Return (x, y) of the center of cell containing provided text 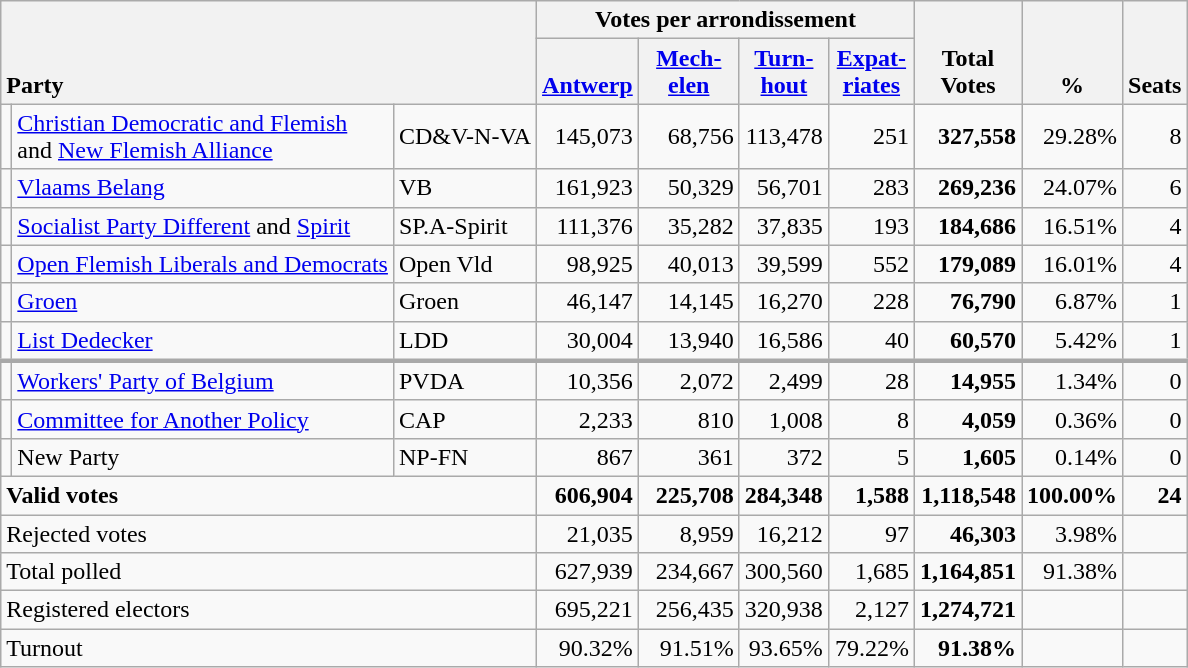
CAP (464, 419)
28 (871, 381)
CD&V-N-VA (464, 136)
111,376 (588, 226)
Workers' Party of Belgium (203, 381)
1,164,851 (968, 572)
SP.A-Spirit (464, 226)
695,221 (588, 610)
2,233 (588, 419)
46,303 (968, 533)
100.00% (1072, 495)
46,147 (588, 302)
24 (1155, 495)
1,605 (968, 457)
251 (871, 136)
1,588 (871, 495)
Turnout (269, 648)
113,478 (784, 136)
320,938 (784, 610)
179,089 (968, 264)
LDD (464, 341)
40 (871, 341)
60,570 (968, 341)
2,127 (871, 610)
90.32% (588, 648)
16,212 (784, 533)
234,667 (688, 572)
79.22% (871, 648)
300,560 (784, 572)
Mech- elen (688, 72)
37,835 (784, 226)
40,013 (688, 264)
0.36% (1072, 419)
14,145 (688, 302)
269,236 (968, 188)
16,586 (784, 341)
193 (871, 226)
810 (688, 419)
4,059 (968, 419)
1,274,721 (968, 610)
21,035 (588, 533)
6.87% (1072, 302)
14,955 (968, 381)
1.34% (1072, 381)
Total polled (269, 572)
Turn- hout (784, 72)
1,118,548 (968, 495)
225,708 (688, 495)
50,329 (688, 188)
Christian Democratic and Flemishand New Flemish Alliance (203, 136)
76,790 (968, 302)
16.51% (1072, 226)
1,685 (871, 572)
627,939 (588, 572)
327,558 (968, 136)
Expat- riates (871, 72)
2,499 (784, 381)
35,282 (688, 226)
68,756 (688, 136)
List Dedecker (203, 341)
10,356 (588, 381)
91.51% (688, 648)
30,004 (588, 341)
Total Votes (968, 52)
3.98% (1072, 533)
0.14% (1072, 457)
Rejected votes (269, 533)
145,073 (588, 136)
97 (871, 533)
228 (871, 302)
16.01% (1072, 264)
24.07% (1072, 188)
Socialist Party Different and Spirit (203, 226)
361 (688, 457)
29.28% (1072, 136)
184,686 (968, 226)
NP-FN (464, 457)
8,959 (688, 533)
5.42% (1072, 341)
VB (464, 188)
Open Flemish Liberals and Democrats (203, 264)
39,599 (784, 264)
93.65% (784, 648)
% (1072, 52)
Votes per arrondissement (726, 20)
5 (871, 457)
606,904 (588, 495)
Party (269, 52)
552 (871, 264)
2,072 (688, 381)
867 (588, 457)
256,435 (688, 610)
Committee for Another Policy (203, 419)
6 (1155, 188)
1,008 (784, 419)
161,923 (588, 188)
Vlaams Belang (203, 188)
16,270 (784, 302)
New Party (203, 457)
Registered electors (269, 610)
PVDA (464, 381)
284,348 (784, 495)
56,701 (784, 188)
Valid votes (269, 495)
283 (871, 188)
13,940 (688, 341)
Antwerp (588, 72)
372 (784, 457)
Seats (1155, 52)
Open Vld (464, 264)
98,925 (588, 264)
